Search for the cell housing the specified text and yield its [x, y] center coordinate. 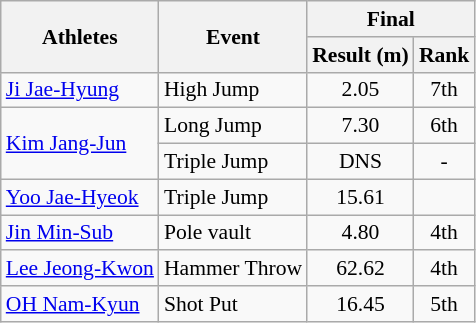
Ji Jae-Hyung [80, 90]
62.62 [360, 269]
Athletes [80, 36]
Final [390, 19]
7th [444, 90]
4.80 [360, 233]
OH Nam-Kyun [80, 304]
15.61 [360, 197]
7.30 [360, 126]
DNS [360, 162]
Jin Min-Sub [80, 233]
Long Jump [233, 126]
High Jump [233, 90]
2.05 [360, 90]
16.45 [360, 304]
6th [444, 126]
Hammer Throw [233, 269]
Shot Put [233, 304]
Event [233, 36]
- [444, 162]
Rank [444, 55]
Yoo Jae-Hyeok [80, 197]
Kim Jang-Jun [80, 144]
Result (m) [360, 55]
Pole vault [233, 233]
5th [444, 304]
Lee Jeong-Kwon [80, 269]
